Capture the cell that displays the provided text and extract its (x, y) central coordinate. 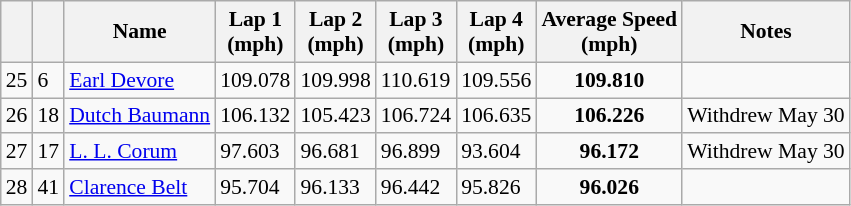
106.132 (255, 116)
17 (48, 152)
109.556 (496, 80)
106.226 (609, 116)
95.826 (496, 187)
41 (48, 187)
109.810 (609, 80)
97.603 (255, 152)
Lap 2(mph) (335, 32)
L. L. Corum (140, 152)
Clarence Belt (140, 187)
96.681 (335, 152)
Lap 1(mph) (255, 32)
18 (48, 116)
6 (48, 80)
93.604 (496, 152)
Notes (766, 32)
25 (17, 80)
105.423 (335, 116)
28 (17, 187)
Earl Devore (140, 80)
26 (17, 116)
95.704 (255, 187)
Name (140, 32)
Dutch Baumann (140, 116)
Average Speed(mph) (609, 32)
27 (17, 152)
96.133 (335, 187)
Lap 4(mph) (496, 32)
109.998 (335, 80)
109.078 (255, 80)
Lap 3(mph) (416, 32)
96.172 (609, 152)
96.442 (416, 187)
106.635 (496, 116)
110.619 (416, 80)
96.026 (609, 187)
106.724 (416, 116)
96.899 (416, 152)
